Provide the (x, y) coordinate of the cell's center where the given text is located.  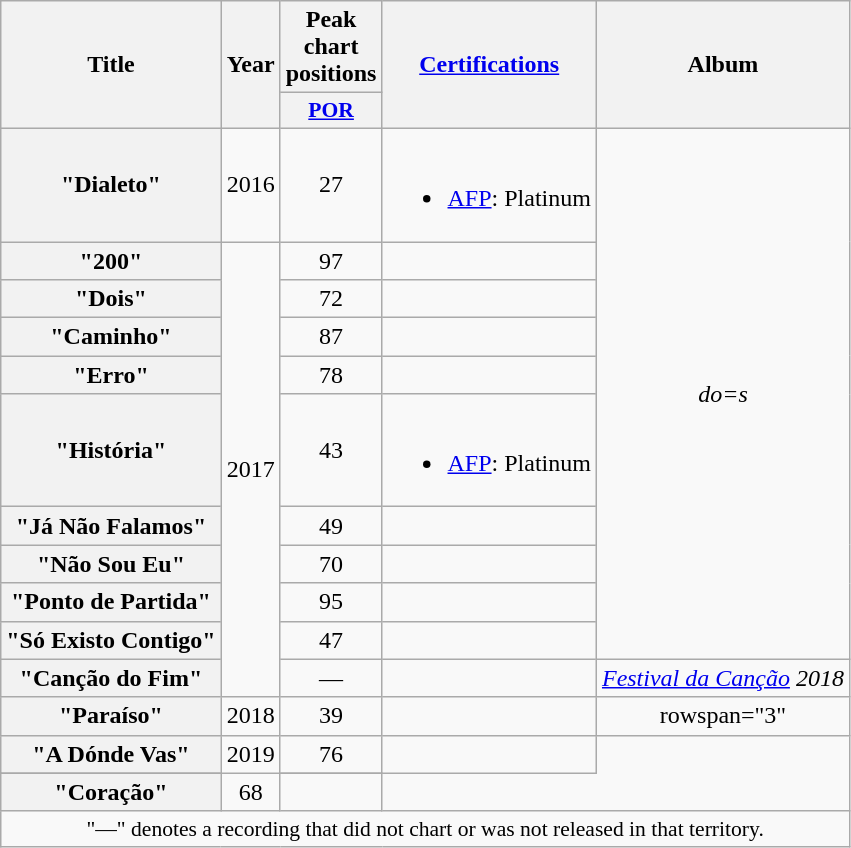
— (331, 678)
"A Dónde Vas" (111, 754)
76 (331, 754)
Certifications (489, 65)
rowspan="3" (722, 716)
68 (250, 792)
49 (331, 526)
"História" (111, 450)
97 (331, 261)
"Já Não Falamos" (111, 526)
70 (331, 564)
do=s (722, 394)
"Dois" (111, 299)
"—" denotes a recording that did not chart or was not released in that territory. (426, 829)
2019 (250, 754)
27 (331, 184)
39 (331, 716)
43 (331, 450)
47 (331, 640)
Album (722, 65)
Title (111, 65)
"Erro" (111, 375)
Peak chart positions (331, 47)
"Só Existo Contigo" (111, 640)
Festival da Canção 2018 (722, 678)
"200" (111, 261)
"Canção do Fim" (111, 678)
"Coração" (111, 792)
2017 (250, 470)
2016 (250, 184)
Year (250, 65)
2018 (250, 716)
"Paraíso" (111, 716)
95 (331, 602)
"Não Sou Eu" (111, 564)
"Ponto de Partida" (111, 602)
"Dialeto" (111, 184)
78 (331, 375)
72 (331, 299)
POR (331, 111)
"Caminho" (111, 337)
87 (331, 337)
